Return the (X, Y) coordinate for the center point of the cell that contains the specified text.  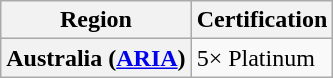
Certification (262, 20)
Region (96, 20)
Australia (ARIA) (96, 58)
5× Platinum (262, 58)
